Identify which cell holds the provided text, then report its [X, Y] central coordinate. 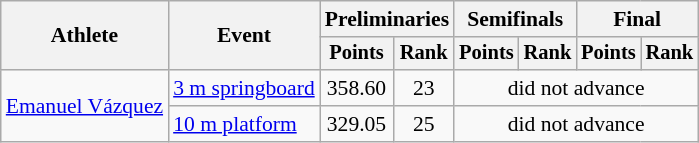
Event [244, 36]
3 m springboard [244, 88]
Final [637, 19]
25 [424, 124]
358.60 [357, 88]
10 m platform [244, 124]
23 [424, 88]
Emanuel Vázquez [84, 106]
Preliminaries [387, 19]
Athlete [84, 36]
329.05 [357, 124]
Semifinals [515, 19]
